For the text-containing cell, return its midpoint in (x, y) coordinate format. 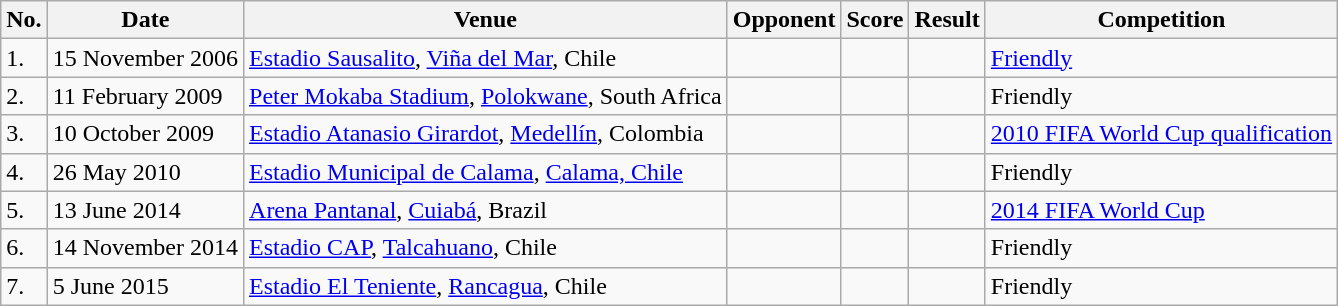
Estadio CAP, Talcahuano, Chile (486, 248)
Peter Mokaba Stadium, Polokwane, South Africa (486, 96)
7. (24, 286)
No. (24, 20)
6. (24, 248)
Opponent (784, 20)
Venue (486, 20)
2014 FIFA World Cup (1161, 210)
Estadio Atanasio Girardot, Medellín, Colombia (486, 134)
4. (24, 172)
3. (24, 134)
5 June 2015 (145, 286)
15 November 2006 (145, 58)
2. (24, 96)
Estadio Municipal de Calama, Calama, Chile (486, 172)
Score (875, 20)
5. (24, 210)
Result (947, 20)
Competition (1161, 20)
Estadio El Teniente, Rancagua, Chile (486, 286)
14 November 2014 (145, 248)
26 May 2010 (145, 172)
Estadio Sausalito, Viña del Mar, Chile (486, 58)
1. (24, 58)
11 February 2009 (145, 96)
10 October 2009 (145, 134)
Date (145, 20)
2010 FIFA World Cup qualification (1161, 134)
Arena Pantanal, Cuiabá, Brazil (486, 210)
13 June 2014 (145, 210)
